Extract the (x, y) coordinate from the center of the cell holding the provided text.  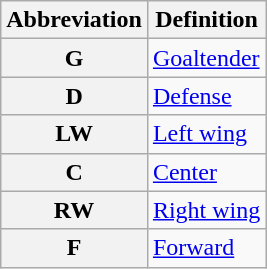
Abbreviation (74, 20)
LW (74, 134)
F (74, 248)
Goaltender (206, 58)
Defense (206, 96)
Center (206, 172)
D (74, 96)
Right wing (206, 210)
Definition (206, 20)
G (74, 58)
C (74, 172)
Left wing (206, 134)
Forward (206, 248)
RW (74, 210)
